Determine the [X, Y] coordinate at the center of the cell enclosing the given text.  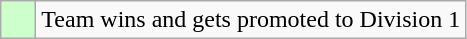
Team wins and gets promoted to Division 1 [251, 20]
